Identify which cell holds the provided text, then report its (x, y) central coordinate. 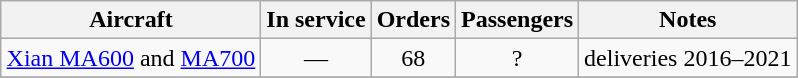
68 (413, 58)
Passengers (518, 20)
Notes (688, 20)
Orders (413, 20)
? (518, 58)
Aircraft (131, 20)
In service (316, 20)
Xian MA600 and MA700 (131, 58)
deliveries 2016–2021 (688, 58)
— (316, 58)
